Detect which cell encompasses the target text, then output its [x, y] center coordinate. 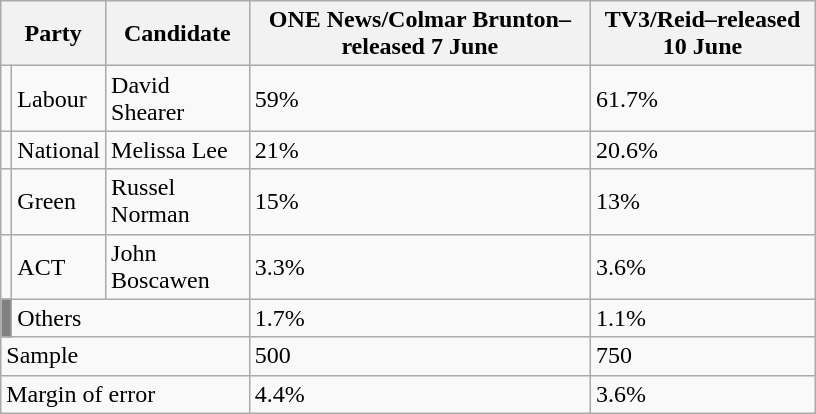
Margin of error [125, 394]
59% [420, 98]
ACT [59, 266]
750 [703, 356]
Russel Norman [178, 202]
1.1% [703, 318]
4.4% [420, 394]
21% [420, 150]
1.7% [420, 318]
Melissa Lee [178, 150]
61.7% [703, 98]
Others [130, 318]
TV3/Reid–released 10 June [703, 34]
Labour [59, 98]
15% [420, 202]
500 [420, 356]
David Shearer [178, 98]
John Boscawen [178, 266]
Green [59, 202]
Party [54, 34]
Sample [125, 356]
ONE News/Colmar Brunton–released 7 June [420, 34]
Candidate [178, 34]
National [59, 150]
20.6% [703, 150]
13% [703, 202]
3.3% [420, 266]
